Provide the [X, Y] coordinate of the cell's center where the given text is located.  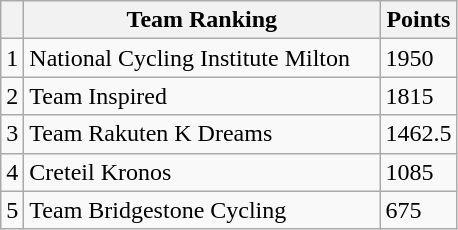
3 [12, 134]
1085 [418, 172]
Points [418, 20]
1950 [418, 58]
Team Bridgestone Cycling [202, 210]
Creteil Kronos [202, 172]
5 [12, 210]
1462.5 [418, 134]
National Cycling Institute Milton [202, 58]
675 [418, 210]
1 [12, 58]
4 [12, 172]
1815 [418, 96]
2 [12, 96]
Team Ranking [202, 20]
Team Inspired [202, 96]
Team Rakuten K Dreams [202, 134]
